Locate the cell with the specified text and output its [x, y] center coordinate. 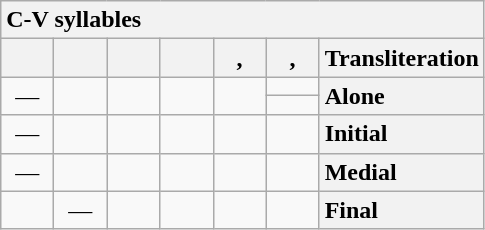
C-V syllables [243, 20]
Alone [402, 96]
Final [402, 210]
Initial [402, 134]
Medial [402, 172]
Transliteration [402, 58]
